Find where the given text appears and provide that cell's center as [X, Y] coordinate. 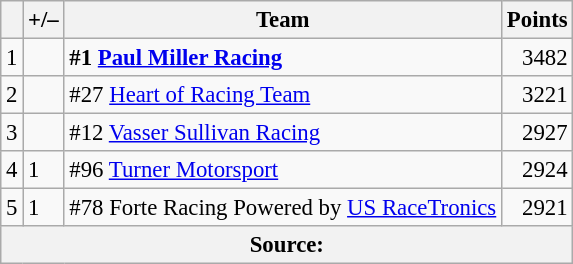
#78 Forte Racing Powered by US RaceTronics [283, 208]
4 [12, 170]
#12 Vasser Sullivan Racing [283, 133]
Team [283, 20]
Source: [287, 245]
5 [12, 208]
#1 Paul Miller Racing [283, 58]
3482 [538, 58]
+/– [44, 20]
2927 [538, 133]
2924 [538, 170]
3221 [538, 95]
2921 [538, 208]
3 [12, 133]
Points [538, 20]
#96 Turner Motorsport [283, 170]
2 [12, 95]
#27 Heart of Racing Team [283, 95]
